Output the (x, y) coordinate of the center of the cell containing the given text.  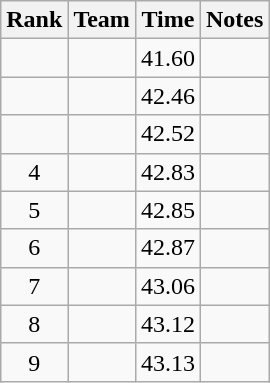
43.13 (168, 362)
Rank (34, 20)
43.06 (168, 286)
42.52 (168, 134)
42.83 (168, 172)
5 (34, 210)
8 (34, 324)
42.87 (168, 248)
41.60 (168, 58)
7 (34, 286)
Notes (234, 20)
4 (34, 172)
Time (168, 20)
43.12 (168, 324)
6 (34, 248)
Team (102, 20)
42.85 (168, 210)
42.46 (168, 96)
9 (34, 362)
